Detect which cell encompasses the target text, then output its (x, y) center coordinate. 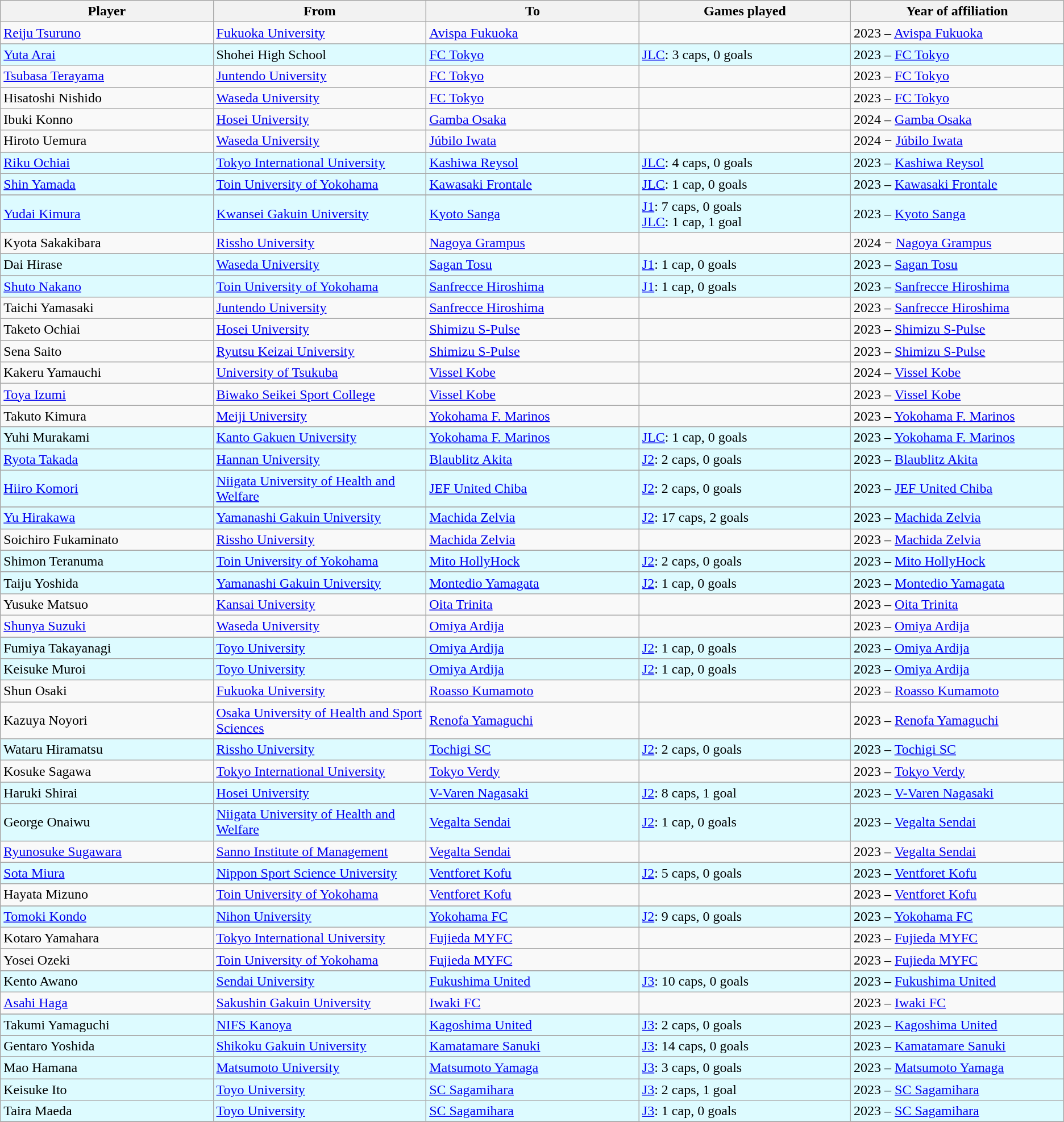
2024 – Gamba Osaka (957, 119)
Sagan Tosu (533, 264)
J3: 1 cap, 0 goals (745, 1111)
2023 – Oita Trinita (957, 604)
Yosei Ozeki (107, 959)
Yuhi Murakami (107, 438)
Takumi Yamaguchi (107, 1025)
Júbilo Iwata (533, 141)
Shuto Nakano (107, 286)
2023 – JEF United Chiba (957, 489)
Yuta Arai (107, 55)
V-Varen Nagasaki (533, 793)
Kyoto Sanga (533, 214)
From (319, 11)
Kamatamare Sanuki (533, 1046)
Ryutsu Keizai University (319, 351)
Blaublitz Akita (533, 459)
Taketo Ochiai (107, 330)
J3: 14 caps, 0 goals (745, 1046)
Yusuke Matsuo (107, 604)
Hannan University (319, 459)
Kawasaki Frontale (533, 184)
2023 – Avispa Fukuoka (957, 33)
2023 – Fukushima United (957, 981)
Taiju Yoshida (107, 583)
Riku Ochiai (107, 163)
2023 – Matsumoto Yamaga (957, 1068)
Hisatoshi Nishido (107, 98)
Shikoku Gakuin University (319, 1046)
To (533, 11)
Kotaro Yamahara (107, 938)
Games played (745, 11)
JLC: 3 caps, 0 goals (745, 55)
Roasso Kumamoto (533, 691)
Shin Yamada (107, 184)
Ryunosuke Sugawara (107, 851)
J1: 7 caps, 0 goalsJLC: 1 cap, 1 goal (745, 214)
2023 – Montedio Yamagata (957, 583)
2023 – Roasso Kumamoto (957, 691)
J2: 9 caps, 0 goals (745, 916)
Wataru Hiramatsu (107, 750)
2023 – Kawasaki Frontale (957, 184)
Kagoshima United (533, 1025)
Oita Trinita (533, 604)
Kwansei Gakuin University (319, 214)
Yu Hirakawa (107, 518)
Sakushin Gakuin University (319, 1003)
Mito HollyHock (533, 561)
Sendai University (319, 981)
2023 – Iwaki FC (957, 1003)
Avispa Fukuoka (533, 33)
Player (107, 11)
J3: 10 caps, 0 goals (745, 981)
2024 – Vissel Kobe (957, 373)
J3: 3 caps, 0 goals (745, 1068)
Nippon Sport Science University (319, 873)
Taira Maeda (107, 1111)
Kashiwa Reysol (533, 163)
Kyota Sakakibara (107, 243)
Taichi Yamasaki (107, 308)
Keisuke Ito (107, 1090)
Soichiro Fukaminato (107, 539)
2023 – V-Varen Nagasaki (957, 793)
Ibuki Konno (107, 119)
Takuto Kimura (107, 416)
Matsumoto Yamaga (533, 1068)
Reiju Tsuruno (107, 33)
Biwako Seikei Sport College (319, 394)
2023 – Yokohama FC (957, 916)
Gentaro Yoshida (107, 1046)
Fumiya Takayanagi (107, 647)
Yudai Kimura (107, 214)
Montedio Yamagata (533, 583)
Tokyo Verdy (533, 771)
Sena Saito (107, 351)
Iwaki FC (533, 1003)
Kansai University (319, 604)
Meiji University (319, 416)
Asahi Haga (107, 1003)
Yokohama FC (533, 916)
2023 – Sagan Tosu (957, 264)
JEF United Chiba (533, 489)
NIFS Kanoya (319, 1025)
Renofa Yamaguchi (533, 721)
2023 – Kyoto Sanga (957, 214)
2023 – Tochigi SC (957, 750)
Hayata Mizuno (107, 895)
J3: 2 caps, 1 goal (745, 1090)
Sota Miura (107, 873)
JLC: 4 caps, 0 goals (745, 163)
Ryota Takada (107, 459)
Tomoki Kondo (107, 916)
Hiroto Uemura (107, 141)
2024 − Nagoya Grampus (957, 243)
Osaka University of Health and Sport Sciences (319, 721)
Keisuke Muroi (107, 670)
Hiiro Komori (107, 489)
Dai Hirase (107, 264)
Kazuya Noyori (107, 721)
Tochigi SC (533, 750)
J3: 2 caps, 0 goals (745, 1025)
Tsubasa Terayama (107, 76)
Kosuke Sagawa (107, 771)
2023 – Kashiwa Reysol (957, 163)
J2: 8 caps, 1 goal (745, 793)
Shunya Suzuki (107, 626)
Matsumoto University (319, 1068)
Gamba Osaka (533, 119)
Nagoya Grampus (533, 243)
2023 – Mito HollyHock (957, 561)
2023 – Blaublitz Akita (957, 459)
Shimon Teranuma (107, 561)
Shohei High School (319, 55)
University of Tsukuba (319, 373)
Toya Izumi (107, 394)
Year of affiliation (957, 11)
2023 – Kagoshima United (957, 1025)
Sanno Institute of Management (319, 851)
J2: 5 caps, 0 goals (745, 873)
2023 – Vissel Kobe (957, 394)
Haruki Shirai (107, 793)
Mao Hamana (107, 1068)
2024 − Júbilo Iwata (957, 141)
Fukushima United (533, 981)
J2: 17 caps, 2 goals (745, 518)
George Onaiwu (107, 822)
2023 – Tokyo Verdy (957, 771)
Kanto Gakuen University (319, 438)
Nihon University (319, 916)
2023 – Kamatamare Sanuki (957, 1046)
Shun Osaki (107, 691)
2023 – Renofa Yamaguchi (957, 721)
Kakeru Yamauchi (107, 373)
Kento Awano (107, 981)
